Scan for the cell matching the given text and deliver its (x, y) coordinate at center. 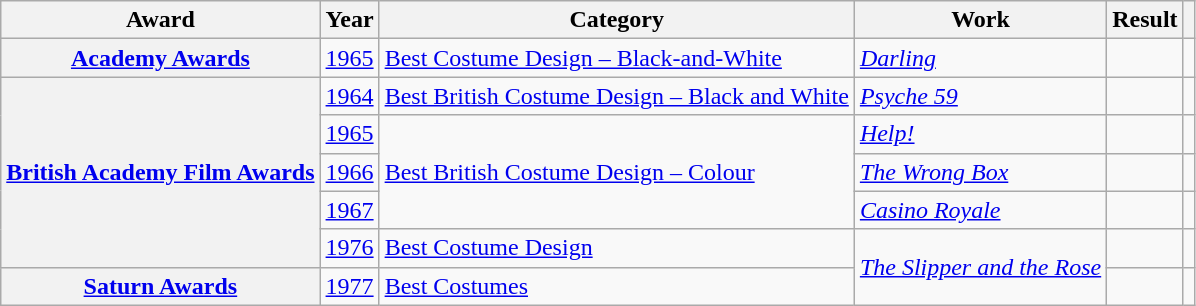
Darling (980, 58)
Award (160, 20)
British Academy Film Awards (160, 172)
1976 (350, 248)
Best Costumes (616, 286)
The Slipper and the Rose (980, 267)
Best British Costume Design – Black and White (616, 96)
1966 (350, 172)
Saturn Awards (160, 286)
1967 (350, 210)
1964 (350, 96)
Result (1145, 20)
Casino Royale (980, 210)
Year (350, 20)
Best British Costume Design – Colour (616, 172)
Work (980, 20)
Category (616, 20)
Best Costume Design – Black-and-White (616, 58)
Best Costume Design (616, 248)
Psyche 59 (980, 96)
1977 (350, 286)
Help! (980, 134)
Academy Awards (160, 58)
The Wrong Box (980, 172)
